Extract the (X, Y) coordinate from the center of the cell holding the provided text.  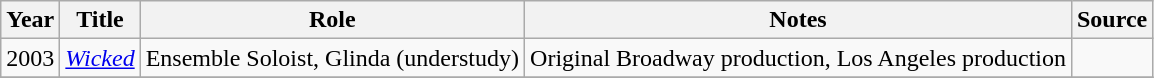
Notes (798, 20)
Title (100, 20)
Year (30, 20)
Source (1112, 20)
Original Broadway production, Los Angeles production (798, 58)
2003 (30, 58)
Wicked (100, 58)
Role (332, 20)
Ensemble Soloist, Glinda (understudy) (332, 58)
